Identify which cell holds the provided text, then report its [x, y] central coordinate. 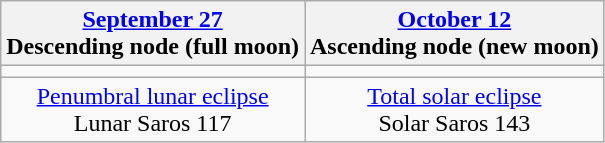
Total solar eclipseSolar Saros 143 [454, 110]
September 27Descending node (full moon) [153, 34]
Penumbral lunar eclipseLunar Saros 117 [153, 110]
October 12Ascending node (new moon) [454, 34]
